Output the (X, Y) coordinate of the center of the cell containing the given text.  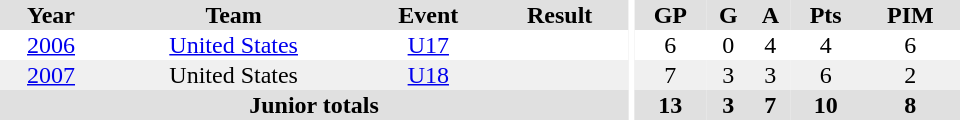
8 (910, 105)
G (728, 15)
U18 (428, 75)
Year (51, 15)
13 (670, 105)
2006 (51, 45)
PIM (910, 15)
A (770, 15)
Team (234, 15)
Junior totals (314, 105)
U17 (428, 45)
GP (670, 15)
Result (560, 15)
Pts (826, 15)
Event (428, 15)
10 (826, 105)
0 (728, 45)
2007 (51, 75)
2 (910, 75)
